For the text-containing cell, return its midpoint in [X, Y] coordinate format. 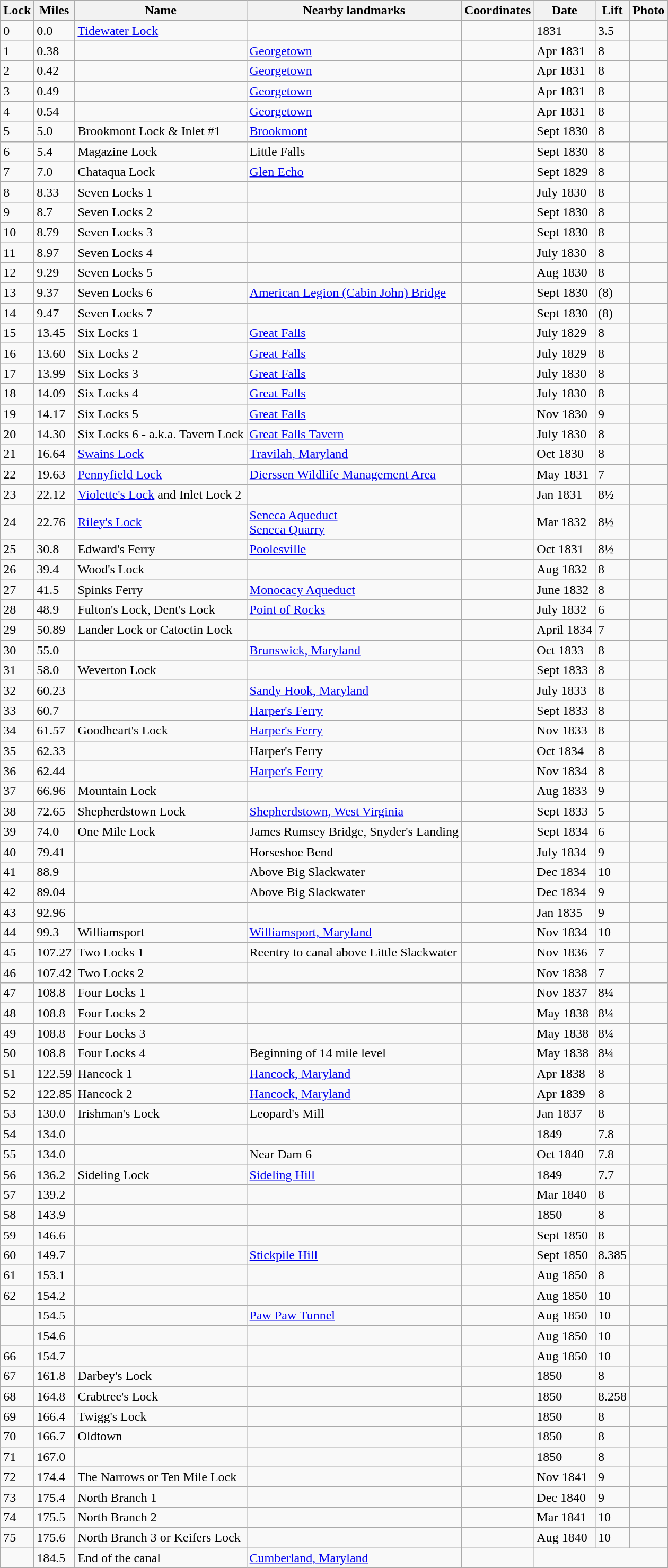
4 [17, 111]
Monocacy Aqueduct [354, 590]
15 [17, 333]
37 [17, 791]
Brookmont [354, 131]
51 [17, 1074]
154.5 [54, 1316]
Beginning of 14 mile level [354, 1053]
44 [17, 933]
Apr 1839 [565, 1094]
Four Locks 4 [161, 1053]
12 [17, 273]
74 [17, 1517]
11 [17, 253]
July 1832 [565, 610]
67 [17, 1376]
Twigg's Lock [161, 1416]
61 [17, 1275]
Aug 1833 [565, 791]
Four Locks 2 [161, 1013]
Shepherdstown, West Virginia [354, 811]
Riley's Lock [161, 521]
Point of Rocks [354, 610]
Nearby landmarks [354, 11]
36 [17, 771]
139.2 [54, 1194]
One Mile Lock [161, 831]
9.37 [54, 293]
143.9 [54, 1215]
71 [17, 1457]
161.8 [54, 1376]
Goodheart's Lock [161, 731]
Crabtree's Lock [161, 1396]
22.76 [54, 521]
8.79 [54, 232]
Aug 1832 [565, 569]
58 [17, 1215]
Poolesville [354, 549]
The Narrows or Ten Mile Lock [161, 1477]
July 1834 [565, 852]
25 [17, 549]
Seven Locks 6 [161, 293]
14 [17, 313]
62.33 [54, 751]
89.04 [54, 892]
Aug 1830 [565, 273]
Oldtown [161, 1437]
34 [17, 731]
60.7 [54, 711]
38 [17, 811]
99.3 [54, 933]
14.30 [54, 434]
54 [17, 1134]
154.2 [54, 1296]
Jan 1837 [565, 1114]
Seneca AqueductSeneca Quarry [354, 521]
167.0 [54, 1457]
Aug 1840 [565, 1537]
Reentry to canal above Little Slackwater [354, 953]
Great Falls Tavern [354, 434]
Nov 1841 [565, 1477]
Photo [649, 11]
74.0 [54, 831]
Violette's Lock and Inlet Lock 2 [161, 494]
Brookmont Lock & Inlet #1 [161, 131]
30 [17, 650]
Seven Locks 7 [161, 313]
62 [17, 1296]
69 [17, 1416]
Edward's Ferry [161, 549]
Williamsport [161, 933]
136.2 [54, 1174]
June 1832 [565, 590]
Name [161, 11]
May 1831 [565, 474]
Dec 1840 [565, 1497]
47 [17, 993]
Six Locks 3 [161, 374]
End of the canal [161, 1557]
149.7 [54, 1255]
174.4 [54, 1477]
18 [17, 394]
Six Locks 4 [161, 394]
8.33 [54, 192]
Nov 1833 [565, 731]
5.4 [54, 152]
24 [17, 521]
Apr 1838 [565, 1074]
Leopard's Mill [354, 1114]
20 [17, 434]
70 [17, 1437]
Shepherdstown Lock [161, 811]
166.7 [54, 1437]
Wood's Lock [161, 569]
2 [17, 71]
Six Locks 2 [161, 353]
175.6 [54, 1537]
22.12 [54, 494]
Oct 1833 [565, 650]
72.65 [54, 811]
55.0 [54, 650]
17 [17, 374]
41 [17, 872]
Hancock 1 [161, 1074]
79.41 [54, 852]
North Branch 2 [161, 1517]
32 [17, 690]
56 [17, 1174]
Sandy Hook, Maryland [354, 690]
Six Locks 6 - a.k.a. Tavern Lock [161, 434]
73 [17, 1497]
1831 [565, 31]
July 1833 [565, 690]
Nov 1830 [565, 414]
55 [17, 1154]
13.45 [54, 333]
7.0 [54, 172]
22 [17, 474]
Swains Lock [161, 454]
Horseshoe Bend [354, 852]
Tidewater Lock [161, 31]
68 [17, 1396]
Seven Locks 2 [161, 212]
Seven Locks 4 [161, 253]
153.1 [54, 1275]
16.64 [54, 454]
Oct 1831 [565, 549]
Stickpile Hill [354, 1255]
3 [17, 91]
Four Locks 1 [161, 993]
Irishman's Lock [161, 1114]
48 [17, 1013]
35 [17, 751]
April 1834 [565, 630]
41.5 [54, 590]
Spinks Ferry [161, 590]
60 [17, 1255]
66.96 [54, 791]
9.47 [54, 313]
Oct 1830 [565, 454]
21 [17, 454]
Seven Locks 5 [161, 273]
50.89 [54, 630]
75 [17, 1537]
13 [17, 293]
19 [17, 414]
27 [17, 590]
American Legion (Cabin John) Bridge [354, 293]
19.63 [54, 474]
Coordinates [497, 11]
46 [17, 973]
57 [17, 1194]
45 [17, 953]
31 [17, 670]
Hancock 2 [161, 1094]
49 [17, 1033]
Miles [54, 11]
North Branch 1 [161, 1497]
Two Locks 2 [161, 973]
Glen Echo [354, 172]
9.29 [54, 273]
72 [17, 1477]
52 [17, 1094]
88.9 [54, 872]
13.60 [54, 353]
164.8 [54, 1396]
0.38 [54, 51]
Magazine Lock [161, 152]
7.7 [613, 1174]
North Branch 3 or Keifers Lock [161, 1537]
39.4 [54, 569]
Date [565, 11]
5.0 [54, 131]
Williamsport, Maryland [354, 933]
166.4 [54, 1416]
122.59 [54, 1074]
60.23 [54, 690]
Lander Lock or Catoctin Lock [161, 630]
Jan 1831 [565, 494]
Travilah, Maryland [354, 454]
33 [17, 711]
Darbey's Lock [161, 1376]
43 [17, 912]
66 [17, 1356]
Dierssen Wildlife Management Area [354, 474]
16 [17, 353]
Lock [17, 11]
175.5 [54, 1517]
146.6 [54, 1235]
14.09 [54, 394]
0.49 [54, 91]
62.44 [54, 771]
0.0 [54, 31]
50 [17, 1053]
Four Locks 3 [161, 1033]
Near Dam 6 [354, 1154]
Six Locks 1 [161, 333]
48.9 [54, 610]
30.8 [54, 549]
Mar 1832 [565, 521]
Mountain Lock [161, 791]
13.99 [54, 374]
Chataqua Lock [161, 172]
29 [17, 630]
92.96 [54, 912]
Seven Locks 1 [161, 192]
Brunswick, Maryland [354, 650]
Oct 1834 [565, 751]
8.385 [613, 1255]
0 [17, 31]
Nov 1838 [565, 973]
Cumberland, Maryland [354, 1557]
175.4 [54, 1497]
Seven Locks 3 [161, 232]
Nov 1836 [565, 953]
James Rumsey Bridge, Snyder's Landing [354, 831]
8.7 [54, 212]
107.42 [54, 973]
Mar 1841 [565, 1517]
28 [17, 610]
Oct 1840 [565, 1154]
8.97 [54, 253]
3.5 [613, 31]
Pennyfield Lock [161, 474]
8.258 [613, 1396]
Sideling Lock [161, 1174]
122.85 [54, 1094]
Paw Paw Tunnel [354, 1316]
53 [17, 1114]
39 [17, 831]
58.0 [54, 670]
61.57 [54, 731]
184.5 [54, 1557]
23 [17, 494]
Mar 1840 [565, 1194]
0.42 [54, 71]
Sept 1829 [565, 172]
Weverton Lock [161, 670]
Six Locks 5 [161, 414]
26 [17, 569]
0.54 [54, 111]
Fulton's Lock, Dent's Lock [161, 610]
Little Falls [354, 152]
Jan 1835 [565, 912]
59 [17, 1235]
Two Locks 1 [161, 953]
154.7 [54, 1356]
130.0 [54, 1114]
14.17 [54, 414]
154.6 [54, 1336]
Sept 1834 [565, 831]
1 [17, 51]
Nov 1837 [565, 993]
42 [17, 892]
107.27 [54, 953]
Lift [613, 11]
Sideling Hill [354, 1174]
40 [17, 852]
